Find where the given text appears and provide that cell's center as (x, y) coordinate. 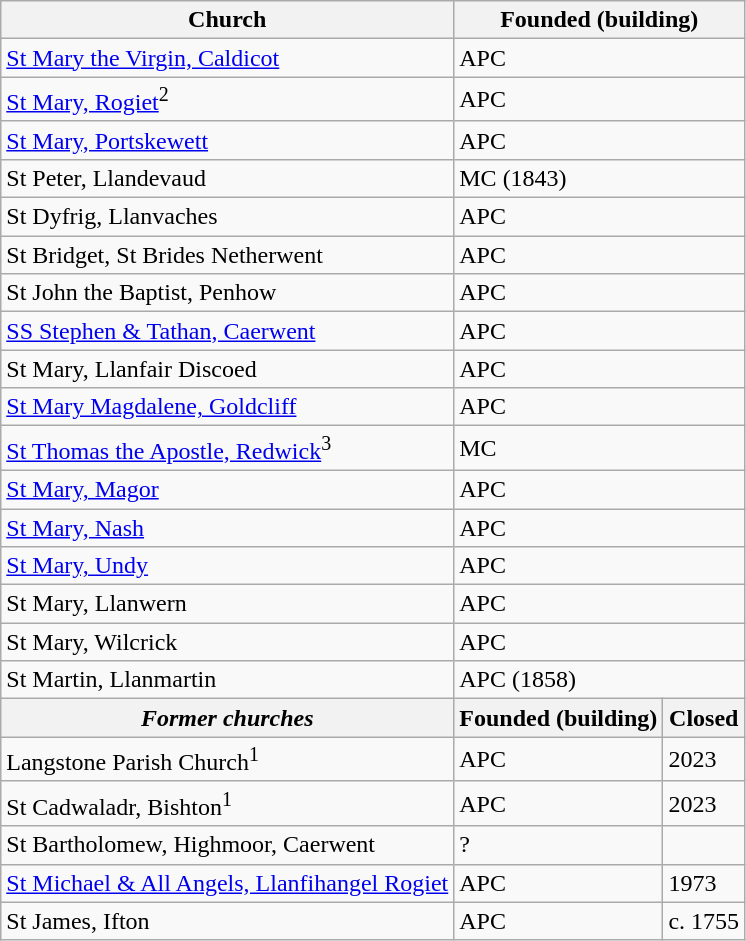
St Mary the Virgin, Caldicot (228, 58)
St Mary, Nash (228, 528)
MC (600, 448)
St Michael & All Angels, Llanfihangel Rogiet (228, 883)
Former churches (228, 718)
St James, Ifton (228, 921)
St John the Baptist, Penhow (228, 293)
St Mary Magdalene, Goldcliff (228, 407)
St Peter, Llandevaud (228, 178)
St Mary, Magor (228, 489)
? (558, 845)
SS Stephen & Tathan, Caerwent (228, 331)
APC (1858) (600, 680)
Langstone Parish Church1 (228, 760)
c. 1755 (704, 921)
Closed (704, 718)
St Mary, Rogiet2 (228, 100)
St Mary, Portskewett (228, 140)
St Bridget, St Brides Netherwent (228, 255)
St Martin, Llanmartin (228, 680)
St Bartholomew, Highmoor, Caerwent (228, 845)
St Mary, Wilcrick (228, 642)
St Mary, Undy (228, 566)
St Mary, Llanfair Discoed (228, 369)
St Thomas the Apostle, Redwick3 (228, 448)
1973 (704, 883)
St Dyfrig, Llanvaches (228, 217)
Church (228, 20)
St Mary, Llanwern (228, 604)
MC (1843) (600, 178)
St Cadwaladr, Bishton1 (228, 804)
